Determine the [X, Y] coordinate at the center of the cell enclosing the given text.  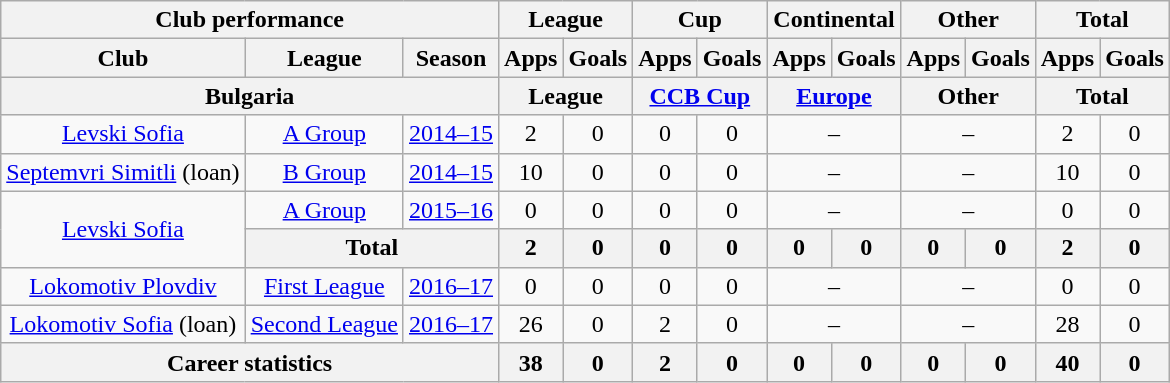
28 [1067, 324]
CCB Cup [700, 96]
First League [324, 286]
Club performance [250, 20]
Continental [834, 20]
38 [531, 362]
Lokomotiv Plovdiv [123, 286]
Cup [700, 20]
Career statistics [250, 362]
B Group [324, 172]
Septemvri Simitli (loan) [123, 172]
Season [450, 58]
2015–16 [450, 210]
40 [1067, 362]
26 [531, 324]
Bulgaria [250, 96]
Lokomotiv Sofia (loan) [123, 324]
Second League [324, 324]
Club [123, 58]
Europe [834, 96]
